Provide the [x, y] coordinate of the cell's center where the given text is located.  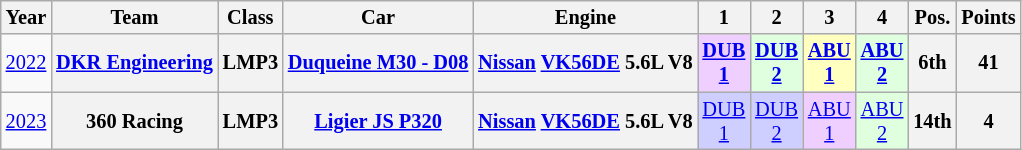
2023 [26, 121]
Points [989, 17]
41 [989, 63]
Class [250, 17]
2 [776, 17]
6th [932, 63]
Engine [585, 17]
3 [830, 17]
Ligier JS P320 [378, 121]
Car [378, 17]
Pos. [932, 17]
Duqueine M30 - D08 [378, 63]
1 [724, 17]
DKR Engineering [134, 63]
14th [932, 121]
2022 [26, 63]
360 Racing [134, 121]
Team [134, 17]
Year [26, 17]
